Provide the (X, Y) coordinate of the cell's center where the given text is located.  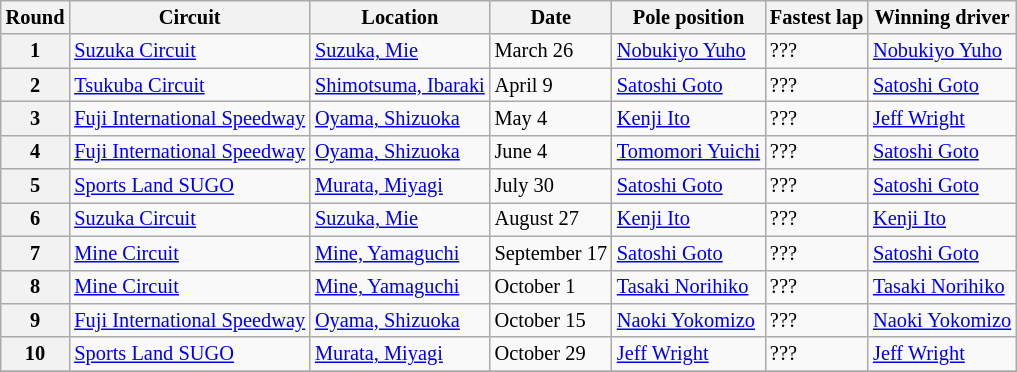
Date (551, 17)
9 (36, 320)
2 (36, 85)
Winning driver (942, 17)
May 4 (551, 118)
4 (36, 152)
Location (400, 17)
October 29 (551, 354)
8 (36, 287)
Pole position (688, 17)
June 4 (551, 152)
Circuit (190, 17)
5 (36, 186)
Round (36, 17)
October 15 (551, 320)
October 1 (551, 287)
Shimotsuma, Ibaraki (400, 85)
1 (36, 51)
September 17 (551, 253)
March 26 (551, 51)
April 9 (551, 85)
10 (36, 354)
Tsukuba Circuit (190, 85)
Fastest lap (816, 17)
3 (36, 118)
6 (36, 219)
7 (36, 253)
Tomomori Yuichi (688, 152)
August 27 (551, 219)
July 30 (551, 186)
